Provide the (x, y) coordinate of the cell's center where the given text is located.  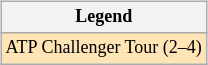
ATP Challenger Tour (2–4) (104, 48)
Legend (104, 16)
